Provide the [x, y] coordinate of the cell's center where the given text is located.  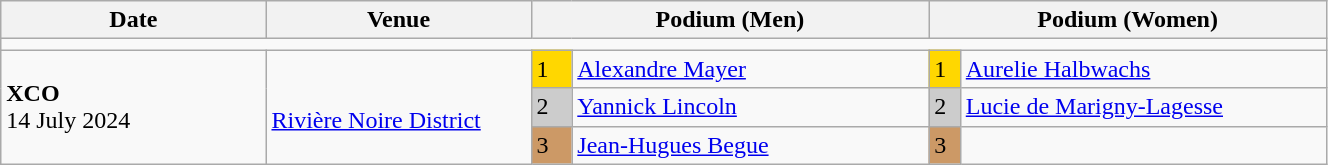
Lucie de Marigny-Lagesse [1143, 107]
Jean-Hugues Begue [750, 145]
Rivière Noire District [398, 107]
Venue [398, 20]
Aurelie Halbwachs [1143, 69]
Podium (Men) [730, 20]
Podium (Women) [1128, 20]
Date [134, 20]
Yannick Lincoln [750, 107]
XCO 14 July 2024 [134, 107]
Alexandre Mayer [750, 69]
